From the cell containing the given text, extract its center point as [x, y] coordinate. 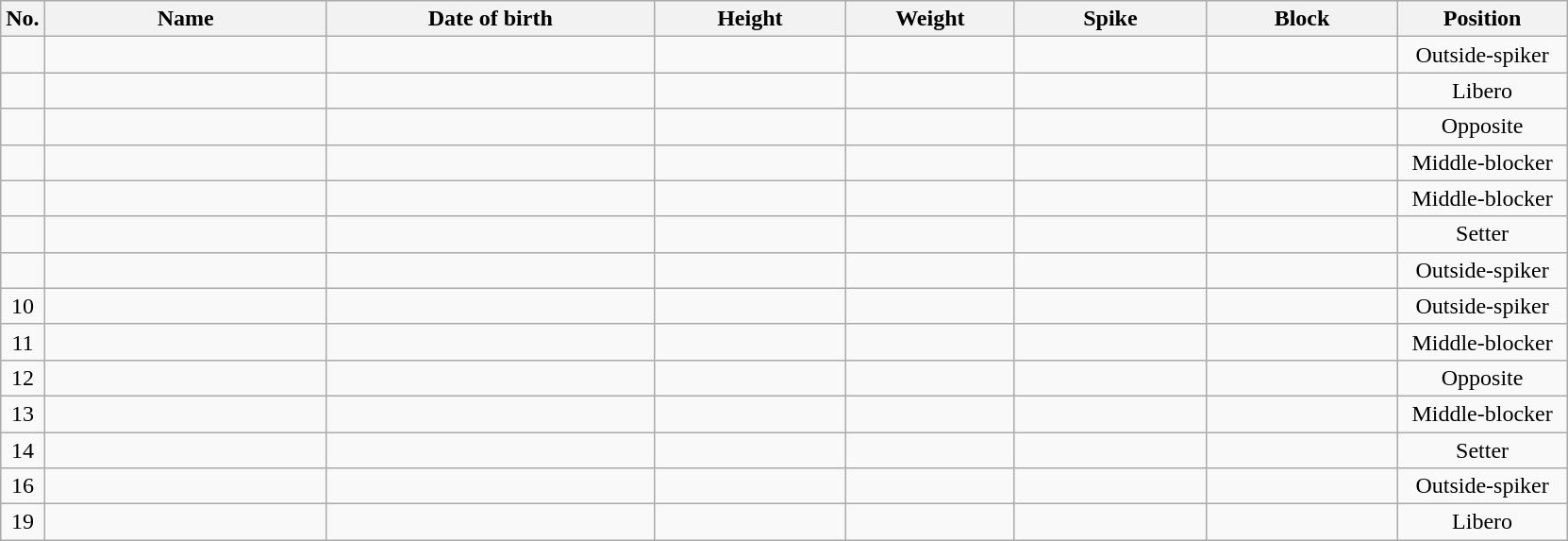
No. [23, 19]
Block [1302, 19]
13 [23, 414]
Position [1483, 19]
Weight [930, 19]
14 [23, 450]
Spike [1109, 19]
Name [185, 19]
11 [23, 342]
Height [749, 19]
19 [23, 522]
10 [23, 306]
16 [23, 486]
Date of birth [491, 19]
12 [23, 378]
